Locate the cell with the specified text and output its (X, Y) center coordinate. 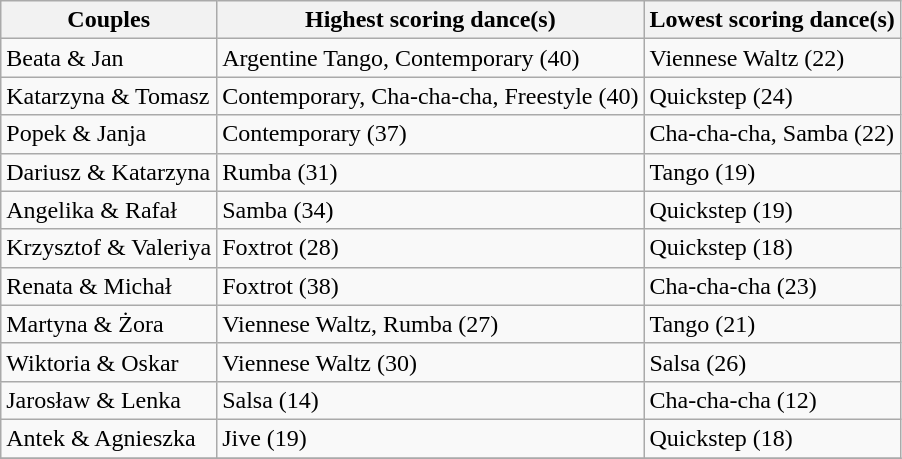
Highest scoring dance(s) (430, 20)
Tango (21) (772, 324)
Martyna & Żora (109, 324)
Contemporary, Cha-cha-cha, Freestyle (40) (430, 96)
Krzysztof & Valeriya (109, 248)
Cha-cha-cha (23) (772, 286)
Angelika & Rafał (109, 210)
Cha-cha-cha, Samba (22) (772, 134)
Viennese Waltz (22) (772, 58)
Jarosław & Lenka (109, 400)
Dariusz & Katarzyna (109, 172)
Rumba (31) (430, 172)
Foxtrot (28) (430, 248)
Wiktoria & Oskar (109, 362)
Foxtrot (38) (430, 286)
Quickstep (24) (772, 96)
Viennese Waltz, Rumba (27) (430, 324)
Tango (19) (772, 172)
Jive (19) (430, 438)
Contemporary (37) (430, 134)
Argentine Tango, Contemporary (40) (430, 58)
Viennese Waltz (30) (430, 362)
Renata & Michał (109, 286)
Quickstep (19) (772, 210)
Lowest scoring dance(s) (772, 20)
Antek & Agnieszka (109, 438)
Couples (109, 20)
Popek & Janja (109, 134)
Katarzyna & Tomasz (109, 96)
Salsa (14) (430, 400)
Salsa (26) (772, 362)
Cha-cha-cha (12) (772, 400)
Samba (34) (430, 210)
Beata & Jan (109, 58)
